Pinpoint the cell where the given text exists, returning its [X, Y] midpoint coordinate. 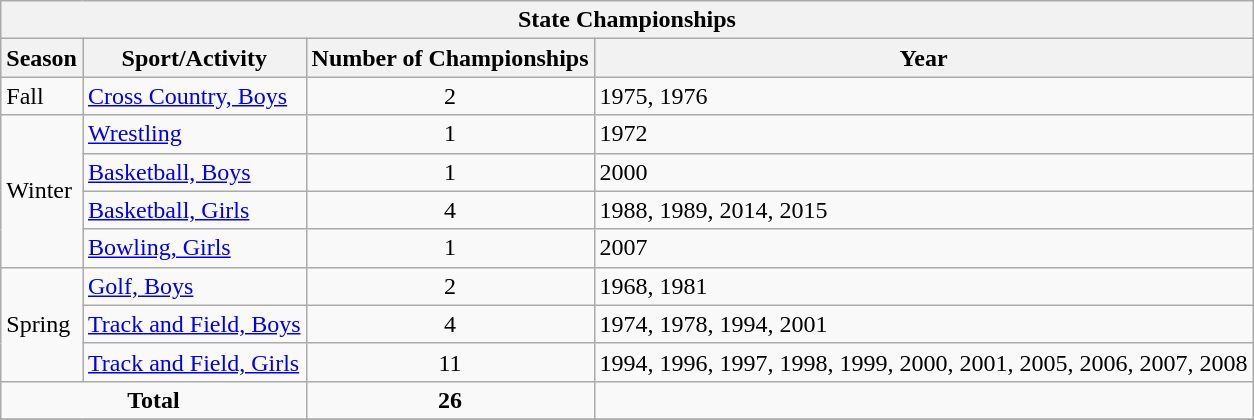
1994, 1996, 1997, 1998, 1999, 2000, 2001, 2005, 2006, 2007, 2008 [924, 362]
Sport/Activity [194, 58]
Spring [42, 324]
Bowling, Girls [194, 248]
Track and Field, Boys [194, 324]
Track and Field, Girls [194, 362]
2007 [924, 248]
1975, 1976 [924, 96]
Number of Championships [450, 58]
Winter [42, 191]
Basketball, Boys [194, 172]
Total [154, 400]
State Championships [627, 20]
Cross Country, Boys [194, 96]
11 [450, 362]
Golf, Boys [194, 286]
1972 [924, 134]
1968, 1981 [924, 286]
Wrestling [194, 134]
Basketball, Girls [194, 210]
Season [42, 58]
1988, 1989, 2014, 2015 [924, 210]
Fall [42, 96]
2000 [924, 172]
26 [450, 400]
1974, 1978, 1994, 2001 [924, 324]
Year [924, 58]
